Detect which cell encompasses the target text, then output its [X, Y] center coordinate. 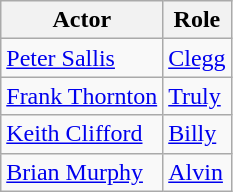
Peter Sallis [82, 58]
Role [197, 20]
Alvin [197, 172]
Frank Thornton [82, 96]
Clegg [197, 58]
Keith Clifford [82, 134]
Brian Murphy [82, 172]
Billy [197, 134]
Actor [82, 20]
Truly [197, 96]
